Determine the [x, y] coordinate at the center of the cell enclosing the given text.  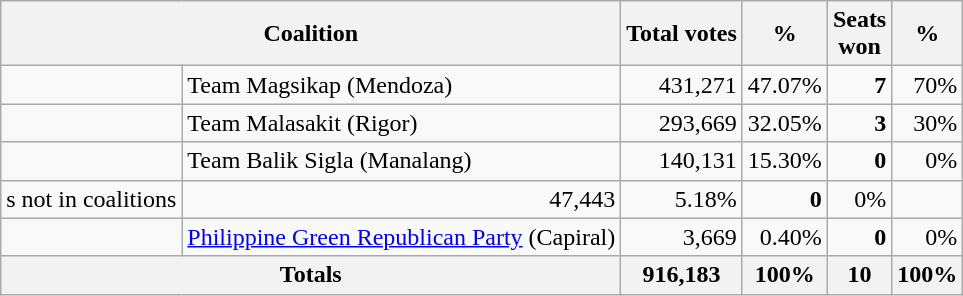
3,669 [682, 237]
916,183 [682, 275]
30% [928, 123]
Total votes [682, 34]
Totals [311, 275]
Team Magsikap (Mendoza) [402, 85]
70% [928, 85]
15.30% [784, 161]
32.05% [784, 123]
47.07% [784, 85]
3 [859, 123]
Team Balik Sigla (Manalang) [402, 161]
293,669 [682, 123]
s not in coalitions [92, 199]
5.18% [682, 199]
0.40% [784, 237]
140,131 [682, 161]
431,271 [682, 85]
7 [859, 85]
Philippine Green Republican Party (Capiral) [402, 237]
10 [859, 275]
Coalition [311, 34]
Team Malasakit (Rigor) [402, 123]
Seatswon [859, 34]
47,443 [402, 199]
